Search for the cell housing the specified text and yield its [X, Y] center coordinate. 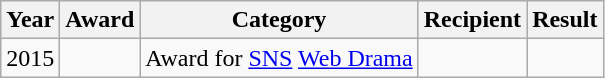
Recipient [472, 20]
Award [100, 20]
Category [279, 20]
2015 [30, 58]
Award for SNS Web Drama [279, 58]
Year [30, 20]
Result [565, 20]
